Locate the cell with the specified text and output its (X, Y) center coordinate. 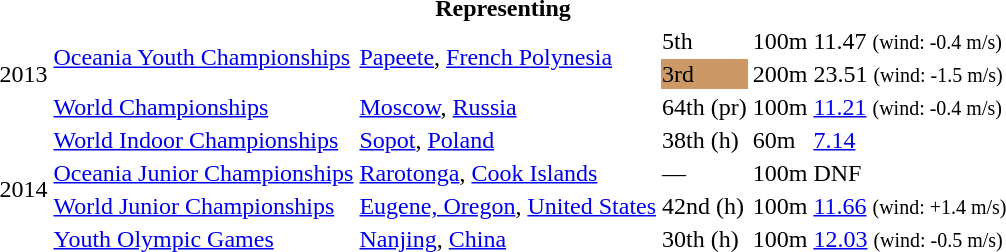
Oceania Junior Championships (204, 173)
3rd (705, 74)
World Indoor Championships (204, 140)
Oceania Youth Championships (204, 58)
World Championships (204, 107)
Rarotonga, Cook Islands (508, 173)
42nd (h) (705, 206)
Moscow, Russia (508, 107)
Sopot, Poland (508, 140)
200m (780, 74)
Papeete, French Polynesia (508, 58)
5th (705, 41)
64th (pr) (705, 107)
60m (780, 140)
Eugene, Oregon, United States (508, 206)
— (705, 173)
38th (h) (705, 140)
World Junior Championships (204, 206)
